Find where the given text appears and provide that cell's center as (x, y) coordinate. 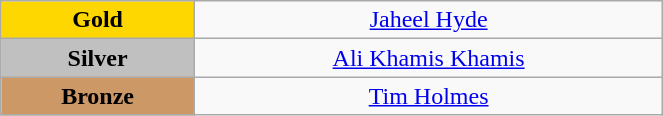
Ali Khamis Khamis (428, 58)
Jaheel Hyde (428, 20)
Tim Holmes (428, 96)
Bronze (98, 96)
Gold (98, 20)
Silver (98, 58)
